Extract the (x, y) coordinate from the center of the cell holding the provided text.  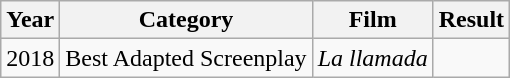
Year (30, 20)
Result (471, 20)
La llamada (372, 58)
Category (186, 20)
2018 (30, 58)
Film (372, 20)
Best Adapted Screenplay (186, 58)
